Extract the (X, Y) coordinate from the center of the cell holding the provided text.  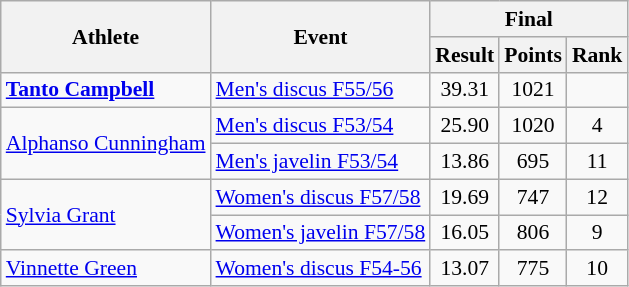
11 (598, 162)
10 (598, 269)
16.05 (464, 233)
Final (528, 19)
Athlete (106, 36)
Women's discus F54-56 (321, 269)
Points (533, 55)
Women's javelin F57/58 (321, 233)
Tanto Campbell (106, 90)
25.90 (464, 126)
Result (464, 55)
Alphanso Cunningham (106, 144)
19.69 (464, 197)
1020 (533, 126)
13.86 (464, 162)
747 (533, 197)
1021 (533, 90)
39.31 (464, 90)
695 (533, 162)
Vinnette Green (106, 269)
9 (598, 233)
Rank (598, 55)
4 (598, 126)
Men's javelin F53/54 (321, 162)
Men's discus F55/56 (321, 90)
806 (533, 233)
775 (533, 269)
Women's discus F57/58 (321, 197)
12 (598, 197)
Sylvia Grant (106, 214)
Event (321, 36)
Men's discus F53/54 (321, 126)
13.07 (464, 269)
